Identify which cell holds the provided text, then report its (X, Y) central coordinate. 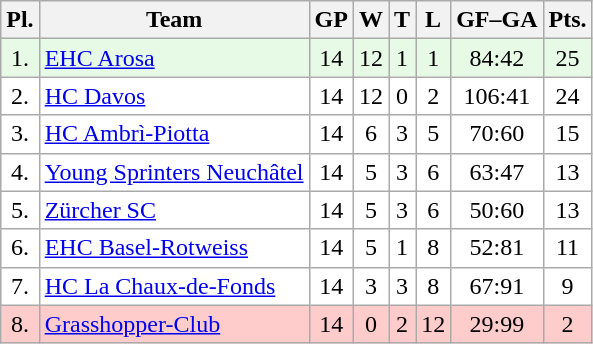
EHC Arosa (174, 58)
HC La Chaux-de-Fonds (174, 286)
GF–GA (497, 20)
67:91 (497, 286)
GP (331, 20)
EHC Basel-Rotweiss (174, 248)
4. (20, 172)
52:81 (497, 248)
HC Davos (174, 96)
2. (20, 96)
Team (174, 20)
3. (20, 134)
Zürcher SC (174, 210)
Grasshopper-Club (174, 324)
8. (20, 324)
106:41 (497, 96)
50:60 (497, 210)
63:47 (497, 172)
84:42 (497, 58)
Young Sprinters Neuchâtel (174, 172)
11 (568, 248)
5. (20, 210)
7. (20, 286)
70:60 (497, 134)
15 (568, 134)
6. (20, 248)
25 (568, 58)
1. (20, 58)
Pts. (568, 20)
T (402, 20)
W (370, 20)
HC Ambrì-Piotta (174, 134)
29:99 (497, 324)
9 (568, 286)
Pl. (20, 20)
L (434, 20)
24 (568, 96)
